Search for the cell housing the specified text and yield its [X, Y] center coordinate. 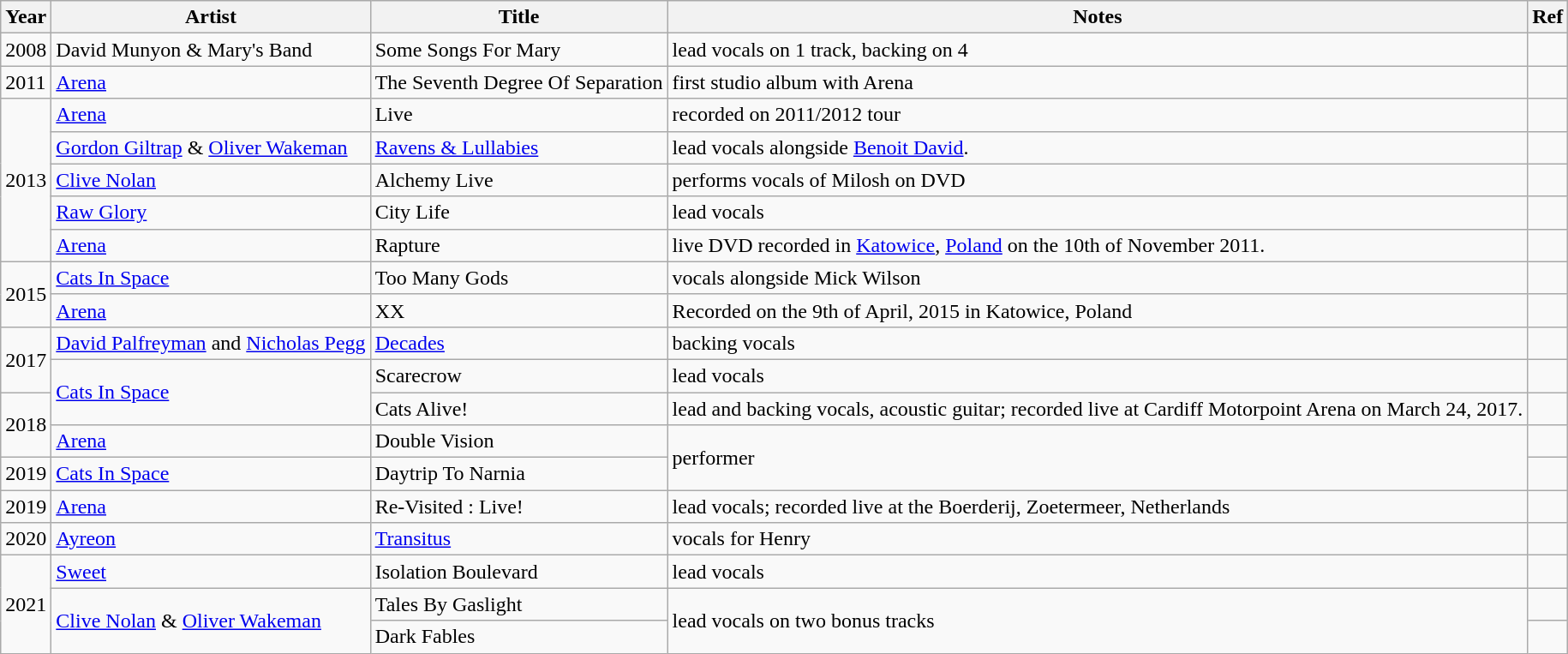
recorded on 2011/2012 tour [1098, 115]
Isolation Boulevard [519, 572]
2021 [26, 604]
2011 [26, 82]
live DVD recorded in Katowice, Poland on the 10th of November 2011. [1098, 245]
Live [519, 115]
Too Many Gods [519, 278]
Decades [519, 343]
XX [519, 310]
2020 [26, 539]
David Munyon & Mary's Band [211, 50]
Artist [211, 17]
lead vocals on two bonus tracks [1098, 621]
2018 [26, 425]
Ayreon [211, 539]
lead vocals alongside Benoit David. [1098, 147]
David Palfreyman and Nicholas Pegg [211, 343]
lead and backing vocals, acoustic guitar; recorded live at Cardiff Motorpoint Arena on March 24, 2017. [1098, 409]
2015 [26, 294]
Rapture [519, 245]
Scarecrow [519, 375]
Transitus [519, 539]
Gordon Giltrap & Oliver Wakeman [211, 147]
Some Songs For Mary [519, 50]
vocals alongside Mick Wilson [1098, 278]
vocals for Henry [1098, 539]
Double Vision [519, 441]
Clive Nolan [211, 180]
performs vocals of Milosh on DVD [1098, 180]
2017 [26, 359]
Clive Nolan & Oliver Wakeman [211, 621]
backing vocals [1098, 343]
first studio album with Arena [1098, 82]
Tales By Gaslight [519, 604]
2013 [26, 180]
Title [519, 17]
Re-Visited : Live! [519, 507]
City Life [519, 213]
Ravens & Lullabies [519, 147]
Raw Glory [211, 213]
Ref [1547, 17]
Recorded on the 9th of April, 2015 in Katowice, Poland [1098, 310]
Cats Alive! [519, 409]
Daytrip To Narnia [519, 474]
Sweet [211, 572]
Alchemy Live [519, 180]
lead vocals on 1 track, backing on 4 [1098, 50]
lead vocals; recorded live at the Boerderij, Zoetermeer, Netherlands [1098, 507]
performer [1098, 458]
The Seventh Degree Of Separation [519, 82]
Year [26, 17]
Notes [1098, 17]
2008 [26, 50]
Dark Fables [519, 637]
